Pinpoint the cell where the given text exists, returning its [X, Y] midpoint coordinate. 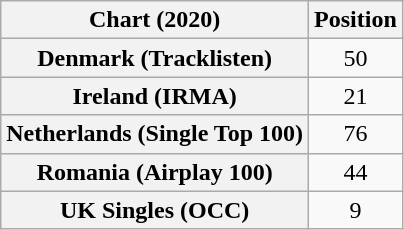
Netherlands (Single Top 100) [155, 134]
21 [356, 96]
9 [356, 210]
Denmark (Tracklisten) [155, 58]
Ireland (IRMA) [155, 96]
Chart (2020) [155, 20]
44 [356, 172]
76 [356, 134]
UK Singles (OCC) [155, 210]
Position [356, 20]
50 [356, 58]
Romania (Airplay 100) [155, 172]
